Capture the cell that displays the provided text and extract its [X, Y] central coordinate. 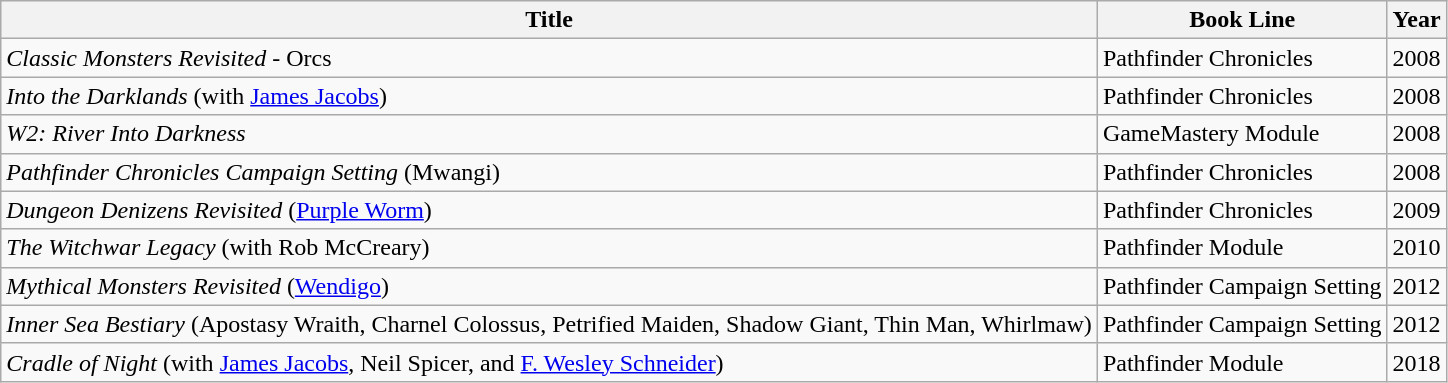
Classic Monsters Revisited - Orcs [550, 58]
2010 [1416, 248]
Mythical Monsters Revisited (Wendigo) [550, 286]
Book Line [1242, 20]
Dungeon Denizens Revisited (Purple Worm) [550, 210]
W2: River Into Darkness [550, 134]
Year [1416, 20]
2018 [1416, 362]
The Witchwar Legacy (with Rob McCreary) [550, 248]
Pathfinder Chronicles Campaign Setting (Mwangi) [550, 172]
2009 [1416, 210]
Inner Sea Bestiary (Apostasy Wraith, Charnel Colossus, Petrified Maiden, Shadow Giant, Thin Man, Whirlmaw) [550, 324]
GameMastery Module [1242, 134]
Title [550, 20]
Cradle of Night (with James Jacobs, Neil Spicer, and F. Wesley Schneider) [550, 362]
Into the Darklands (with James Jacobs) [550, 96]
